Identify which cell holds the provided text, then report its [X, Y] central coordinate. 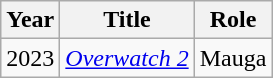
Overwatch 2 [127, 58]
Year [30, 20]
Role [233, 20]
Mauga [233, 58]
Title [127, 20]
2023 [30, 58]
